Capture the cell that displays the provided text and extract its (X, Y) central coordinate. 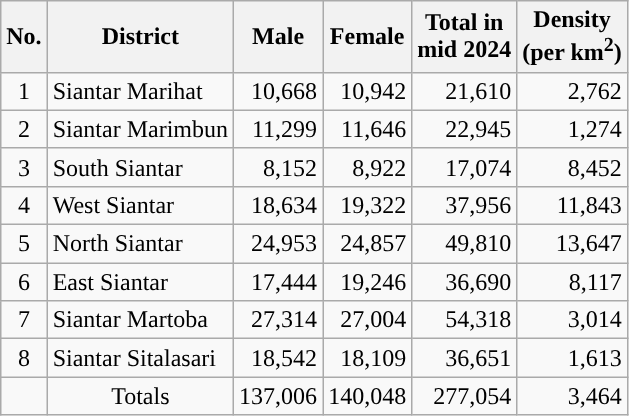
18,634 (278, 205)
19,322 (368, 205)
Female (368, 37)
5 (24, 244)
Total inmid 2024 (464, 37)
4 (24, 205)
13,647 (572, 244)
8,117 (572, 282)
Siantar Marimbun (140, 129)
21,610 (464, 91)
8 (24, 358)
17,444 (278, 282)
2 (24, 129)
8,152 (278, 167)
3 (24, 167)
19,246 (368, 282)
22,945 (464, 129)
7 (24, 320)
49,810 (464, 244)
27,314 (278, 320)
18,109 (368, 358)
1,613 (572, 358)
36,690 (464, 282)
Male (278, 37)
24,953 (278, 244)
11,646 (368, 129)
37,956 (464, 205)
10,668 (278, 91)
6 (24, 282)
South Siantar (140, 167)
2,762 (572, 91)
8,922 (368, 167)
District (140, 37)
140,048 (368, 396)
24,857 (368, 244)
Siantar Marihat (140, 91)
11,843 (572, 205)
137,006 (278, 396)
27,004 (368, 320)
No. (24, 37)
Density (per km2) (572, 37)
Totals (140, 396)
277,054 (464, 396)
Siantar Sitalasari (140, 358)
18,542 (278, 358)
Siantar Martoba (140, 320)
West Siantar (140, 205)
11,299 (278, 129)
3,014 (572, 320)
10,942 (368, 91)
36,651 (464, 358)
East Siantar (140, 282)
17,074 (464, 167)
8,452 (572, 167)
3,464 (572, 396)
54,318 (464, 320)
1,274 (572, 129)
North Siantar (140, 244)
1 (24, 91)
